Capture the cell that displays the provided text and extract its [X, Y] central coordinate. 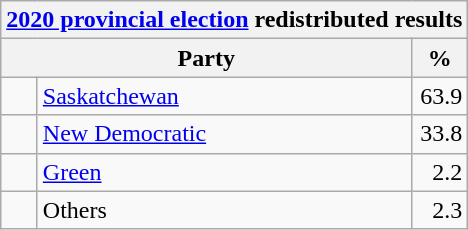
2020 provincial election redistributed results [234, 20]
Party [206, 58]
63.9 [440, 96]
2.3 [440, 210]
33.8 [440, 134]
% [440, 58]
2.2 [440, 172]
Green [224, 172]
Saskatchewan [224, 96]
Others [224, 210]
New Democratic [224, 134]
